Extract the [X, Y] coordinate from the center of the cell holding the provided text.  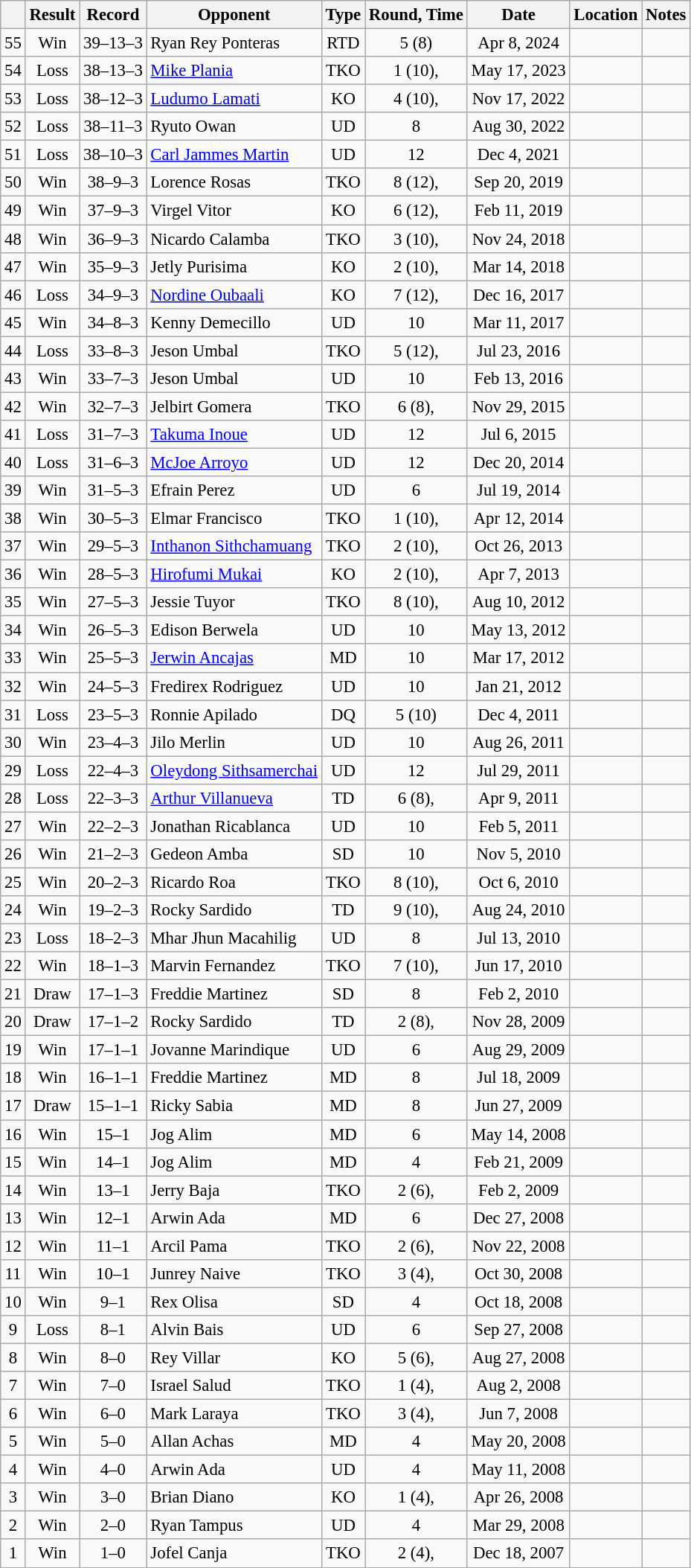
Brian Diano [234, 1497]
30–5–3 [113, 519]
2 [13, 1526]
7 [13, 1386]
Jul 18, 2009 [518, 1078]
7–0 [113, 1386]
24–5–3 [113, 686]
Oct 18, 2008 [518, 1302]
Jul 29, 2011 [518, 770]
30 [13, 742]
Inthanon Sithchamuang [234, 546]
38–9–3 [113, 182]
3–0 [113, 1497]
15–1–1 [113, 1106]
Efrain Perez [234, 490]
42 [13, 406]
Aug 27, 2008 [518, 1357]
Feb 21, 2009 [518, 1162]
28–5–3 [113, 575]
Edison Berwela [234, 630]
40 [13, 462]
31 [13, 714]
38–13–3 [113, 71]
Feb 2, 2009 [518, 1190]
Aug 30, 2022 [518, 127]
Dec 4, 2011 [518, 714]
Carl Jammes Martin [234, 155]
21 [13, 994]
Jessie Tuyor [234, 602]
38 [13, 519]
44 [13, 351]
36–9–3 [113, 239]
41 [13, 435]
33 [13, 659]
Mike Plania [234, 71]
McJoe Arroyo [234, 462]
13–1 [113, 1190]
4–0 [113, 1470]
Mar 29, 2008 [518, 1526]
Oct 6, 2010 [518, 882]
26 [13, 854]
54 [13, 71]
16 [13, 1134]
Dec 4, 2021 [518, 155]
Dec 16, 2017 [518, 295]
33–8–3 [113, 351]
Jul 23, 2016 [518, 351]
Rex Olisa [234, 1302]
Mar 17, 2012 [518, 659]
Jilo Merlin [234, 742]
15–1 [113, 1134]
Opponent [234, 15]
5 (6), [417, 1357]
Apr 12, 2014 [518, 519]
39 [13, 490]
Ryan Tampus [234, 1526]
Jul 19, 2014 [518, 490]
6–0 [113, 1414]
Israel Salud [234, 1386]
Jerwin Ancajas [234, 659]
2 (8), [417, 1022]
35–9–3 [113, 266]
May 14, 2008 [518, 1134]
18–2–3 [113, 938]
49 [13, 211]
31–6–3 [113, 462]
13 [13, 1217]
Arthur Villanueva [234, 799]
31–5–3 [113, 490]
Feb 2, 2010 [518, 994]
May 17, 2023 [518, 71]
27–5–3 [113, 602]
37–9–3 [113, 211]
Apr 8, 2024 [518, 43]
23 [13, 938]
Gedeon Amba [234, 854]
Jovanne Marindique [234, 1050]
Jun 17, 2010 [518, 966]
9 [13, 1330]
Mar 14, 2018 [518, 266]
11–1 [113, 1246]
Apr 26, 2008 [518, 1497]
8–1 [113, 1330]
Date [518, 15]
Jerry Baja [234, 1190]
May 13, 2012 [518, 630]
21–2–3 [113, 854]
50 [13, 182]
Aug 24, 2010 [518, 910]
Ryuto Owan [234, 127]
Notes [666, 15]
5 (10) [417, 714]
Apr 7, 2013 [518, 575]
22–4–3 [113, 770]
Apr 9, 2011 [518, 799]
Nicardo Calamba [234, 239]
Record [113, 15]
5 [13, 1441]
Oct 26, 2013 [518, 546]
Lorence Rosas [234, 182]
Virgel Vitor [234, 211]
Aug 26, 2011 [518, 742]
Allan Achas [234, 1441]
May 20, 2008 [518, 1441]
RTD [343, 43]
20–2–3 [113, 882]
Sep 20, 2019 [518, 182]
47 [13, 266]
53 [13, 99]
Aug 2, 2008 [518, 1386]
7 (10), [417, 966]
34–9–3 [113, 295]
19–2–3 [113, 910]
17 [13, 1106]
1–0 [113, 1554]
37 [13, 546]
35 [13, 602]
Nov 24, 2018 [518, 239]
29–5–3 [113, 546]
Sep 27, 2008 [518, 1330]
17–1–2 [113, 1022]
Dec 27, 2008 [518, 1217]
39–13–3 [113, 43]
3 (10), [417, 239]
2 (4), [417, 1554]
Nov 17, 2022 [518, 99]
26–5–3 [113, 630]
Round, Time [417, 15]
Jul 13, 2010 [518, 938]
22 [13, 966]
23–4–3 [113, 742]
Alvin Bais [234, 1330]
38–12–3 [113, 99]
55 [13, 43]
Hirofumi Mukai [234, 575]
Elmar Francisco [234, 519]
Jun 7, 2008 [518, 1414]
Marvin Fernandez [234, 966]
8 (12), [417, 182]
7 (12), [417, 295]
Nov 5, 2010 [518, 854]
Feb 13, 2016 [518, 379]
Nov 22, 2008 [518, 1246]
14 [13, 1190]
Nordine Oubaali [234, 295]
Dec 18, 2007 [518, 1554]
Jonathan Ricablanca [234, 826]
Takuma Inoue [234, 435]
2–0 [113, 1526]
1 [13, 1554]
51 [13, 155]
Arcil Pama [234, 1246]
43 [13, 379]
Mark Laraya [234, 1414]
34 [13, 630]
Jul 6, 2015 [518, 435]
Fredirex Rodriguez [234, 686]
Ricky Sabia [234, 1106]
10–1 [113, 1274]
May 11, 2008 [518, 1470]
45 [13, 322]
Ricardo Roa [234, 882]
Dec 20, 2014 [518, 462]
52 [13, 127]
3 [13, 1497]
46 [13, 295]
5 (12), [417, 351]
16–1–1 [113, 1078]
Result [52, 15]
34–8–3 [113, 322]
Mar 11, 2017 [518, 322]
17–1–3 [113, 994]
Junrey Naive [234, 1274]
Jofel Canja [234, 1554]
24 [13, 910]
6 (12), [417, 211]
5 (8) [417, 43]
Oleydong Sithsamerchai [234, 770]
Kenny Demecillo [234, 322]
19 [13, 1050]
Ludumo Lamati [234, 99]
Nov 29, 2015 [518, 406]
23–5–3 [113, 714]
32 [13, 686]
28 [13, 799]
Location [605, 15]
25 [13, 882]
Jun 27, 2009 [518, 1106]
Mhar Jhun Macahilig [234, 938]
Jetly Purisima [234, 266]
15 [13, 1162]
22–3–3 [113, 799]
9–1 [113, 1302]
Jelbirt Gomera [234, 406]
DQ [343, 714]
Feb 11, 2019 [518, 211]
12–1 [113, 1217]
32–7–3 [113, 406]
8–0 [113, 1357]
36 [13, 575]
22–2–3 [113, 826]
38–11–3 [113, 127]
17–1–1 [113, 1050]
11 [13, 1274]
Ronnie Apilado [234, 714]
Ryan Rey Ponteras [234, 43]
48 [13, 239]
18 [13, 1078]
14–1 [113, 1162]
Feb 5, 2011 [518, 826]
20 [13, 1022]
5–0 [113, 1441]
Jan 21, 2012 [518, 686]
31–7–3 [113, 435]
9 (10), [417, 910]
Nov 28, 2009 [518, 1022]
4 (10), [417, 99]
Aug 10, 2012 [518, 602]
29 [13, 770]
27 [13, 826]
Type [343, 15]
Oct 30, 2008 [518, 1274]
18–1–3 [113, 966]
Aug 29, 2009 [518, 1050]
38–10–3 [113, 155]
Rey Villar [234, 1357]
25–5–3 [113, 659]
33–7–3 [113, 379]
